Output the (X, Y) coordinate of the center of the cell containing the given text.  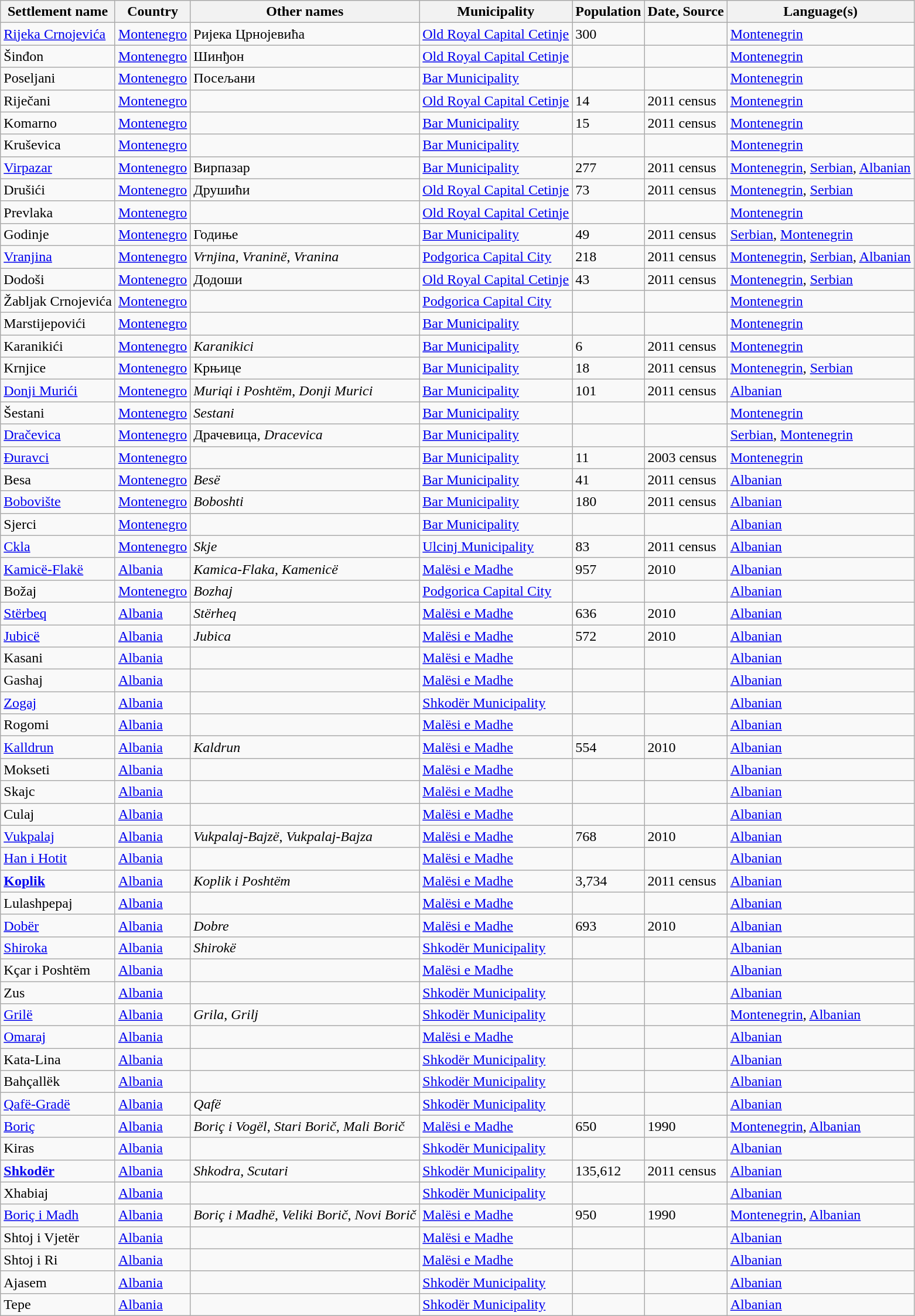
650 (608, 1126)
Grila, Grilj (305, 1015)
Друшићи (305, 190)
Koplik (58, 881)
15 (608, 123)
Посељани (305, 78)
Grilë (58, 1015)
277 (608, 168)
Date, Source (685, 12)
11 (608, 457)
Kamicë-Flakë (58, 569)
Božaj (58, 591)
Muriqi i Poshtëm, Donji Murici (305, 391)
554 (608, 747)
Mokseti (58, 770)
Boriç i Madhë, Veliki Borič, Novi Borič (305, 1215)
Stërheq (305, 613)
Xhabiaj (58, 1193)
Skje (305, 546)
Omaraj (58, 1037)
Riječani (58, 101)
Marstijepovići (58, 324)
Drušići (58, 190)
Kaldrun (305, 747)
Kalldrun (58, 747)
Bozhaj (305, 591)
Vukpalaj-Bajzë, Vukpalaj-Bajza (305, 836)
Boriç (58, 1126)
636 (608, 613)
Koplik i Poshtëm (305, 881)
Zus (58, 993)
Komarno (58, 123)
Shtoj i Vjetër (58, 1238)
Tepe (58, 1304)
Boboshti (305, 502)
Settlement name (58, 12)
Rogomi (58, 725)
Qafë (305, 1104)
Virpazar (58, 168)
Lulashpepaj (58, 903)
Kiras (58, 1148)
Skajc (58, 792)
Rijeka Crnojevića (58, 34)
49 (608, 234)
693 (608, 925)
Language(s) (820, 12)
Han i Hotit (58, 859)
Dobre (305, 925)
Shiroka (58, 948)
Шинђон (305, 56)
Žabljak Crnojevića (58, 302)
218 (608, 257)
Dodoši (58, 279)
Country (152, 12)
Shkodër (58, 1171)
Bahçallëk (58, 1082)
Ajasem (58, 1282)
Other names (305, 12)
Kamica-Flaka, Kamenicë (305, 569)
Besë (305, 480)
Kasani (58, 658)
Vranjina (58, 257)
Stërbeq (58, 613)
3,734 (608, 881)
Shirokë (305, 948)
Krnjice (58, 368)
Ulcinj Municipality (496, 546)
Bobovište (58, 502)
Boriç i Vogël, Stari Borič, Mali Borič (305, 1126)
Крњице (305, 368)
Dračevica (58, 435)
Poseljani (58, 78)
Boriç i Madh (58, 1215)
Karanikići (58, 346)
Драчевица, Dracevica (305, 435)
Sestani (305, 413)
Ckla (58, 546)
18 (608, 368)
Vrnjina, Vraninë, Vranina (305, 257)
Municipality (496, 12)
Kata-Lina (58, 1059)
Kruševica (58, 145)
41 (608, 480)
Šinđon (58, 56)
43 (608, 279)
180 (608, 502)
Додоши (305, 279)
572 (608, 635)
Donji Murići (58, 391)
Shkodra, Scutari (305, 1171)
Jubicë (58, 635)
14 (608, 101)
Qafë-Gradë (58, 1104)
Besa (58, 480)
Đuravci (58, 457)
73 (608, 190)
Shtoj i Ri (58, 1260)
768 (608, 836)
Šestani (58, 413)
Kçar i Poshtëm (58, 970)
Sjerci (58, 524)
6 (608, 346)
83 (608, 546)
Zogaj (58, 703)
Dobër (58, 925)
2003 census (685, 457)
957 (608, 569)
Karanikici (305, 346)
300 (608, 34)
Вирпазар (305, 168)
Prevlaka (58, 212)
Gashaj (58, 681)
Ријека Црнојевића (305, 34)
Godinje (58, 234)
Population (608, 12)
Vukpalaj (58, 836)
Годиње (305, 234)
Culaj (58, 814)
950 (608, 1215)
135,612 (608, 1171)
Jubica (305, 635)
101 (608, 391)
